Scan for the cell matching the given text and deliver its [X, Y] coordinate at center. 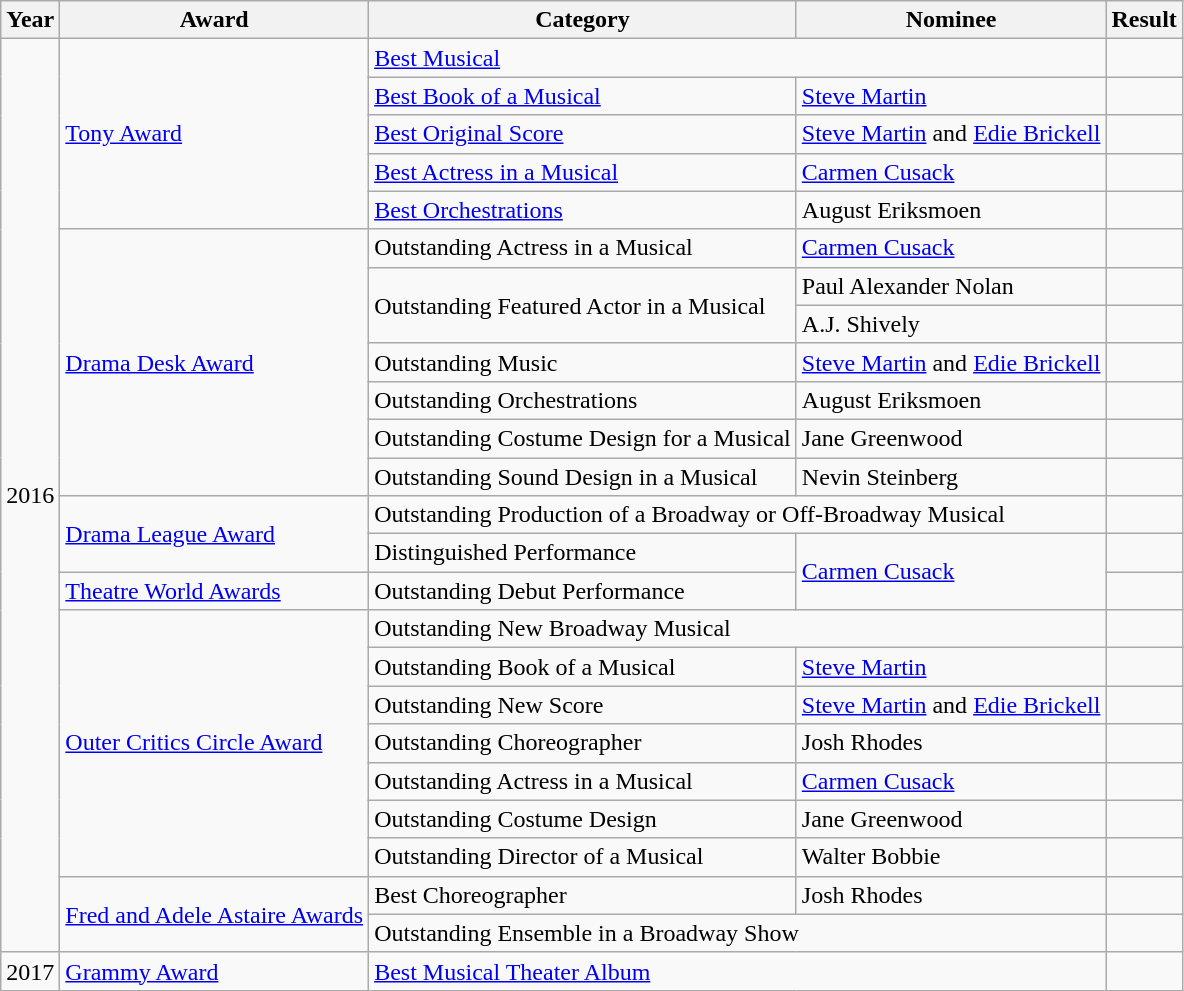
Outstanding New Broadway Musical [738, 629]
Best Musical Theater Album [738, 971]
Outstanding Ensemble in a Broadway Show [738, 933]
Best Original Score [583, 134]
Drama League Award [214, 534]
Outstanding Sound Design in a Musical [583, 477]
Best Actress in a Musical [583, 172]
Outstanding Book of a Musical [583, 667]
Fred and Adele Astaire Awards [214, 914]
2016 [30, 496]
Outstanding Director of a Musical [583, 857]
Drama Desk Award [214, 362]
Year [30, 20]
Best Choreographer [583, 895]
Outstanding Featured Actor in a Musical [583, 305]
Outstanding Costume Design for a Musical [583, 438]
Best Book of a Musical [583, 96]
Outstanding Music [583, 362]
Outstanding Debut Performance [583, 591]
Walter Bobbie [951, 857]
2017 [30, 971]
Outstanding Orchestrations [583, 400]
Theatre World Awards [214, 591]
Outstanding Production of a Broadway or Off-Broadway Musical [738, 515]
Outstanding New Score [583, 705]
Best Musical [738, 58]
Best Orchestrations [583, 210]
Paul Alexander Nolan [951, 286]
Grammy Award [214, 971]
Nevin Steinberg [951, 477]
Category [583, 20]
Nominee [951, 20]
Result [1144, 20]
Outstanding Choreographer [583, 743]
Outer Critics Circle Award [214, 743]
A.J. Shively [951, 324]
Award [214, 20]
Tony Award [214, 134]
Outstanding Costume Design [583, 819]
Distinguished Performance [583, 553]
